Determine the (x, y) coordinate at the center of the cell enclosing the given text.  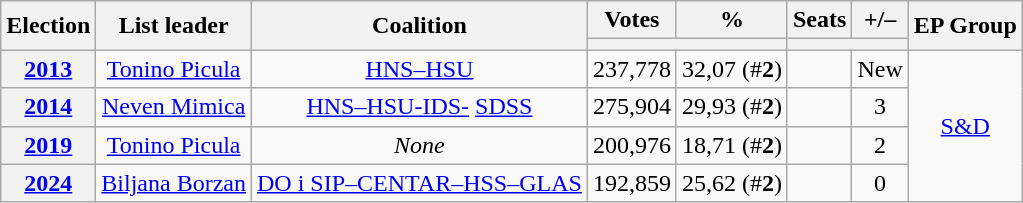
Neven Mimica (174, 107)
Seats (819, 20)
New (880, 69)
29,93 (#2) (732, 107)
HNS–HSU-IDS- SDSS (420, 107)
List leader (174, 26)
None (420, 145)
32,07 (#2) (732, 69)
2013 (48, 69)
S&D (965, 126)
25,62 (#2) (732, 183)
Votes (632, 20)
2 (880, 145)
+/– (880, 20)
2019 (48, 145)
275,904 (632, 107)
18,71 (#2) (732, 145)
0 (880, 183)
3 (880, 107)
2014 (48, 107)
Coalition (420, 26)
DO i SIP–CENTAR–HSS–GLAS (420, 183)
Biljana Borzan (174, 183)
Election (48, 26)
192,859 (632, 183)
% (732, 20)
2024 (48, 183)
200,976 (632, 145)
237,778 (632, 69)
EP Group (965, 26)
HNS–HSU (420, 69)
